Find where the given text appears and provide that cell's center as (X, Y) coordinate. 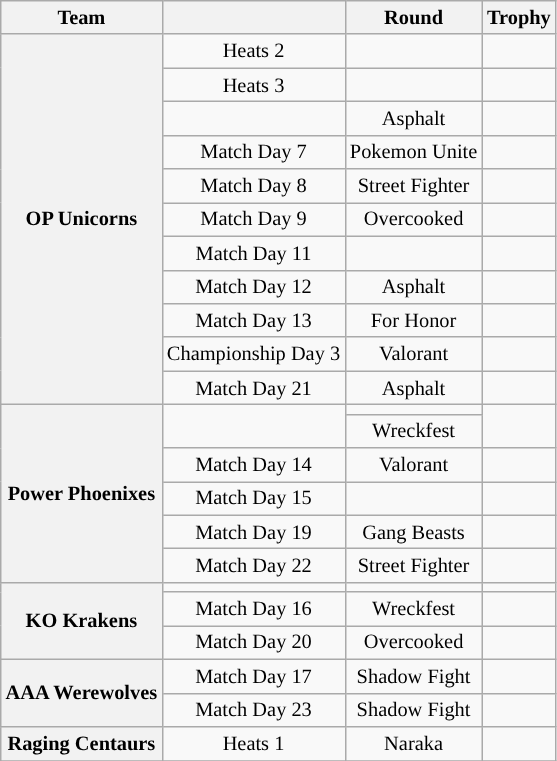
Pokemon Unite (414, 152)
Match Day 14 (254, 465)
Match Day 8 (254, 186)
Championship Day 3 (254, 354)
Raging Centaurs (82, 743)
Match Day 16 (254, 609)
Trophy (519, 17)
Match Day 9 (254, 219)
Match Day 23 (254, 710)
KO Krakens (82, 620)
Match Day 13 (254, 320)
Match Day 17 (254, 676)
Heats 1 (254, 743)
Heats 3 (254, 85)
Match Day 22 (254, 565)
AAA Werewolves (82, 692)
Naraka (414, 743)
Match Day 20 (254, 642)
OP Unicorns (82, 219)
Gang Beasts (414, 532)
For Honor (414, 320)
Match Day 12 (254, 287)
Match Day 19 (254, 532)
Team (82, 17)
Heats 2 (254, 51)
Round (414, 17)
Match Day 7 (254, 152)
Match Day 11 (254, 253)
Match Day 21 (254, 388)
Match Day 15 (254, 498)
Power Phoenixes (82, 493)
